Search for the cell housing the specified text and yield its [X, Y] center coordinate. 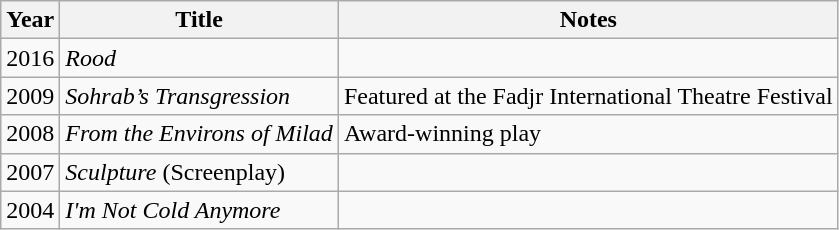
2008 [30, 134]
2009 [30, 96]
Rood [200, 58]
2007 [30, 172]
Title [200, 20]
I'm Not Cold Anymore [200, 210]
2004 [30, 210]
Sohrab’s Transgression [200, 96]
Sculpture (Screenplay) [200, 172]
Notes [588, 20]
From the Environs of Milad [200, 134]
Year [30, 20]
2016 [30, 58]
Award-winning play [588, 134]
Featured at the Fadjr International Theatre Festival [588, 96]
